Extract the [X, Y] coordinate from the center of the cell holding the provided text.  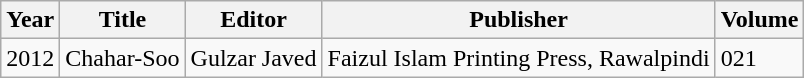
Year [30, 20]
Volume [760, 20]
Faizul Islam Printing Press, Rawalpindi [518, 58]
Gulzar Javed [254, 58]
Chahar-Soo [122, 58]
Editor [254, 20]
Publisher [518, 20]
Title [122, 20]
2012 [30, 58]
021 [760, 58]
